Output the [X, Y] coordinate of the center of the cell containing the given text.  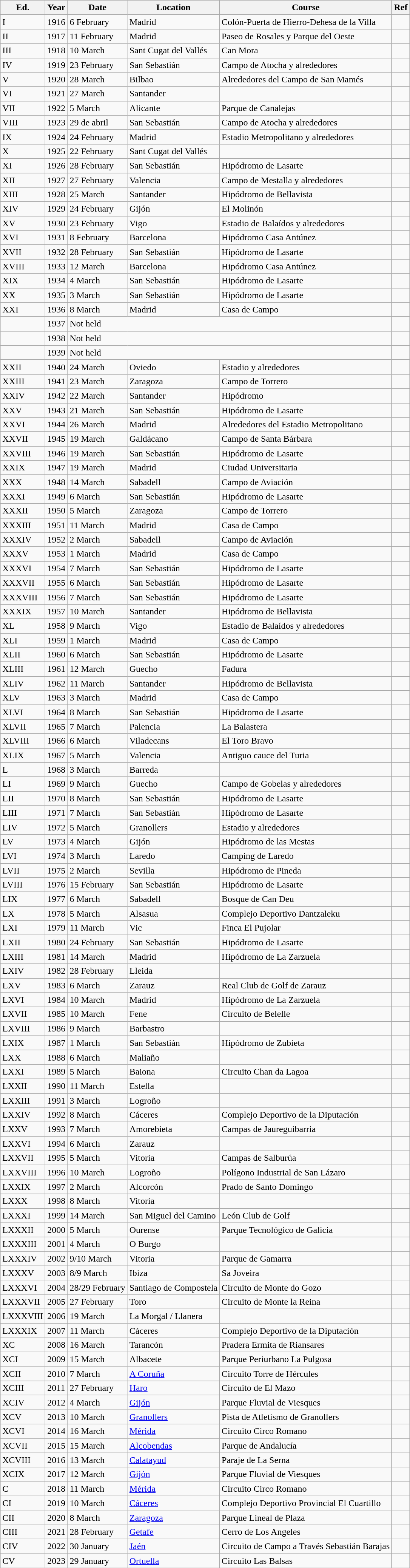
2008 [57, 1345]
28 March [97, 79]
Paseo de Rosales y Parque del Oeste [306, 36]
24 March [97, 367]
San Miguel del Camino [173, 1215]
LXXXIX [23, 1330]
29 de abril [97, 122]
XCIV [23, 1403]
1984 [57, 1000]
XC [23, 1345]
LXVI [23, 1000]
1970 [57, 798]
XCVII [23, 1446]
21 March [97, 410]
LIV [23, 827]
LXVIII [23, 1028]
Vic [173, 928]
XXII [23, 367]
XXIX [23, 468]
Location [173, 8]
LV [23, 841]
LXXXV [23, 1273]
Tarancón [173, 1345]
XCIII [23, 1388]
Finca El Pujolar [306, 928]
1927 [57, 180]
La Balastera [306, 727]
LXII [23, 942]
XXXV [23, 554]
Ed. [23, 8]
1962 [57, 683]
LXV [23, 985]
XX [23, 295]
LIII [23, 813]
2019 [57, 1503]
1937 [57, 324]
8/9 March [97, 1273]
1930 [57, 223]
IV [23, 65]
XLIX [23, 755]
XVI [23, 238]
Santiago de Compostela [173, 1287]
1989 [57, 1072]
CIII [23, 1532]
IX [23, 137]
Polígono Industrial de San Lázaro [306, 1172]
1983 [57, 985]
2000 [57, 1230]
Can Mora [306, 51]
1986 [57, 1028]
I [23, 22]
Campo de Mestalla y alrededores [306, 180]
1959 [57, 640]
XCII [23, 1374]
1952 [57, 540]
XXXII [23, 511]
Pradera Ermita de Riansares [306, 1345]
El Toro Bravo [306, 741]
2001 [57, 1244]
Circuito Chan da Lagoa [306, 1072]
Bosque de Can Deu [306, 899]
XXXVI [23, 568]
Palencia [173, 727]
1939 [57, 353]
Real Club de Golf de Zarauz [306, 985]
Calatayud [173, 1460]
LXI [23, 928]
1920 [57, 79]
1990 [57, 1086]
1960 [57, 655]
Hipódromo de las Mestas [306, 841]
1943 [57, 410]
LXXXVI [23, 1287]
1988 [57, 1057]
C [23, 1489]
XLIV [23, 683]
LXXXII [23, 1230]
1919 [57, 65]
2003 [57, 1273]
25 March [97, 195]
XXVII [23, 439]
LII [23, 798]
2010 [57, 1374]
Bilbao [173, 79]
2002 [57, 1259]
1917 [57, 36]
Alcorcón [173, 1187]
XIX [23, 281]
XLV [23, 698]
Fene [173, 1014]
VI [23, 94]
1933 [57, 266]
1982 [57, 971]
1950 [57, 511]
1987 [57, 1043]
Circuito Las Balsas [306, 1561]
XCV [23, 1417]
Alcobendas [173, 1446]
XV [23, 223]
1974 [57, 856]
LXIV [23, 971]
Estella [173, 1086]
LXXI [23, 1072]
Albacete [173, 1359]
28/29 February [97, 1287]
Pista de Atletismo de Granollers [306, 1417]
1954 [57, 568]
Hipódromo de Zubieta [306, 1043]
XXVI [23, 425]
XXXIX [23, 611]
LXXX [23, 1201]
1971 [57, 813]
LXXVI [23, 1144]
XVII [23, 252]
XXV [23, 410]
Maliaño [173, 1057]
LXXVIII [23, 1172]
XXIII [23, 381]
V [23, 79]
Toro [173, 1302]
X [23, 151]
XI [23, 165]
1972 [57, 827]
2009 [57, 1359]
El Molinón [306, 209]
1961 [57, 669]
LXIII [23, 957]
Baiona [173, 1072]
Fadura [306, 669]
1964 [57, 712]
Campo de Santa Bárbara [306, 439]
Complejo Deportivo Provincial El Cuartillo [306, 1503]
1928 [57, 195]
Campas de Salburúa [306, 1158]
XII [23, 180]
Viladecans [173, 741]
Haro [173, 1388]
Circuito de Monte la Reina [306, 1302]
Estadio Metropolitano y alrededores [306, 137]
XLIII [23, 669]
L [23, 770]
1975 [57, 870]
Complejo Deportivo Dantzaleku [306, 914]
2012 [57, 1403]
1999 [57, 1215]
27 March [97, 94]
Alsasua [173, 914]
Circuito de Belelle [306, 1014]
CIV [23, 1546]
2015 [57, 1446]
1931 [57, 238]
1980 [57, 942]
1918 [57, 51]
1932 [57, 252]
23 March [97, 381]
XLI [23, 640]
2022 [57, 1546]
LXXIX [23, 1187]
1991 [57, 1101]
Circuito Torre de Hércules [306, 1374]
2007 [57, 1330]
Parque de Gamarra [306, 1259]
1953 [57, 554]
Oviedo [173, 367]
2020 [57, 1517]
1922 [57, 108]
VII [23, 108]
2006 [57, 1316]
15 February [97, 885]
1973 [57, 841]
1981 [57, 957]
LXXV [23, 1129]
1965 [57, 727]
XVIII [23, 266]
Ortuella [173, 1561]
1936 [57, 309]
1940 [57, 367]
Campas de Jaureguibarria [306, 1129]
1944 [57, 425]
CI [23, 1503]
A Coruña [173, 1374]
Sevilla [173, 870]
2014 [57, 1431]
Paraje de La Serna [306, 1460]
22 February [97, 151]
LXXXVIII [23, 1316]
Ref [401, 8]
Prado de Santo Domingo [306, 1187]
LXXXIV [23, 1259]
LVIII [23, 885]
1963 [57, 698]
1997 [57, 1187]
30 January [97, 1546]
Antiguo cauce del Turia [306, 755]
2021 [57, 1532]
1921 [57, 94]
2016 [57, 1460]
Lleida [173, 971]
Barreda [173, 770]
Jaén [173, 1546]
LVII [23, 870]
LXX [23, 1057]
XXVIII [23, 453]
11 February [97, 36]
2013 [57, 1417]
1929 [57, 209]
1938 [57, 338]
Circuito de El Mazo [306, 1388]
1977 [57, 899]
Laredo [173, 856]
Camping de Laredo [306, 856]
Date [97, 8]
León Club de Golf [306, 1215]
1925 [57, 151]
XIII [23, 195]
LX [23, 914]
Sa Joveira [306, 1273]
2023 [57, 1561]
Galdácano [173, 439]
XXXVIII [23, 597]
XCIX [23, 1474]
Getafe [173, 1532]
XCI [23, 1359]
Amorebieta [173, 1129]
6 February [97, 22]
1924 [57, 137]
1993 [57, 1129]
2018 [57, 1489]
1978 [57, 914]
LXXIII [23, 1101]
8 February [97, 238]
LXIX [23, 1043]
O Burgo [173, 1244]
Course [306, 8]
Colón-Puerta de Hierro-Dehesa de la Villa [306, 22]
LXXXI [23, 1215]
1935 [57, 295]
LXVII [23, 1014]
Cerro de Los Angeles [306, 1532]
1942 [57, 396]
LXXXVII [23, 1302]
1979 [57, 928]
LXXVII [23, 1158]
Parque de Canalejas [306, 108]
1946 [57, 453]
1941 [57, 381]
LXXIV [23, 1115]
XLII [23, 655]
29 January [97, 1561]
II [23, 36]
1916 [57, 22]
1994 [57, 1144]
XXX [23, 482]
LVI [23, 856]
Circuito de Monte do Gozo [306, 1287]
CII [23, 1517]
1949 [57, 496]
1926 [57, 165]
XLVI [23, 712]
1956 [57, 597]
1948 [57, 482]
Hipódromo de Pineda [306, 870]
Parque Tecnológico de Galicia [306, 1230]
Campo de Gobelas y alrededores [306, 784]
1969 [57, 784]
XL [23, 626]
Ciudad Universitaria [306, 468]
1955 [57, 583]
XLVII [23, 727]
1968 [57, 770]
1966 [57, 741]
2011 [57, 1388]
LIX [23, 899]
1934 [57, 281]
1998 [57, 1201]
Alrededores del Campo de San Mamés [306, 79]
1967 [57, 755]
XXXI [23, 496]
1947 [57, 468]
2005 [57, 1302]
2004 [57, 1287]
1995 [57, 1158]
XXIV [23, 396]
XCVI [23, 1431]
LI [23, 784]
LXXXIII [23, 1244]
Parque Lineal de Plaza [306, 1517]
9/10 March [97, 1259]
Year [57, 8]
1945 [57, 439]
22 March [97, 396]
VIII [23, 122]
La Morgal / Llanera [173, 1316]
Parque Periurbano La Pulgosa [306, 1359]
XIV [23, 209]
XLVIII [23, 741]
1957 [57, 611]
XXXIV [23, 540]
1996 [57, 1172]
1992 [57, 1115]
13 March [97, 1460]
LXXII [23, 1086]
1951 [57, 525]
1923 [57, 122]
Circuito de Campo a Través Sebastián Barajas [306, 1546]
III [23, 51]
1985 [57, 1014]
XXXVII [23, 583]
Hipódromo [306, 396]
26 March [97, 425]
Parque de Andalucía [306, 1446]
XXXIII [23, 525]
CV [23, 1561]
Barbastro [173, 1028]
2017 [57, 1474]
XCVIII [23, 1460]
Alicante [173, 108]
Ibiza [173, 1273]
Alrededores del Estadio Metropolitano [306, 425]
1976 [57, 885]
XXI [23, 309]
Ourense [173, 1230]
1958 [57, 626]
